Provide the (x, y) coordinate of the cell's center where the given text is located.  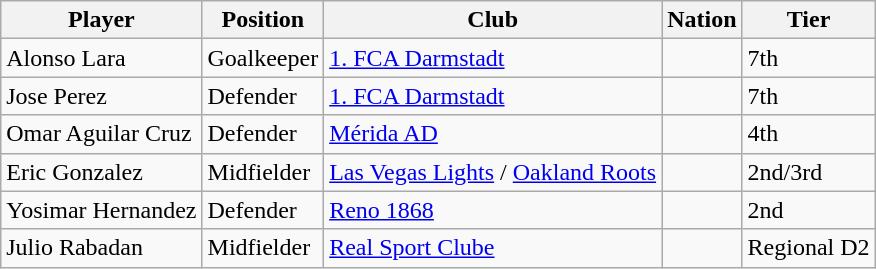
Mérida AD (493, 134)
2nd (808, 210)
Eric Gonzalez (102, 172)
Tier (808, 20)
Real Sport Clube (493, 248)
4th (808, 134)
Goalkeeper (263, 58)
Regional D2 (808, 248)
Las Vegas Lights / Oakland Roots (493, 172)
Julio Rabadan (102, 248)
2nd/3rd (808, 172)
Nation (702, 20)
Player (102, 20)
Yosimar Hernandez (102, 210)
Omar Aguilar Cruz (102, 134)
Alonso Lara (102, 58)
Position (263, 20)
Jose Perez (102, 96)
Reno 1868 (493, 210)
Club (493, 20)
